Scan for the cell matching the given text and deliver its [X, Y] coordinate at center. 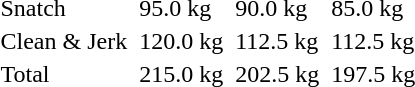
112.5 kg [278, 41]
120.0 kg [182, 41]
